Scan for the cell matching the given text and deliver its (X, Y) coordinate at center. 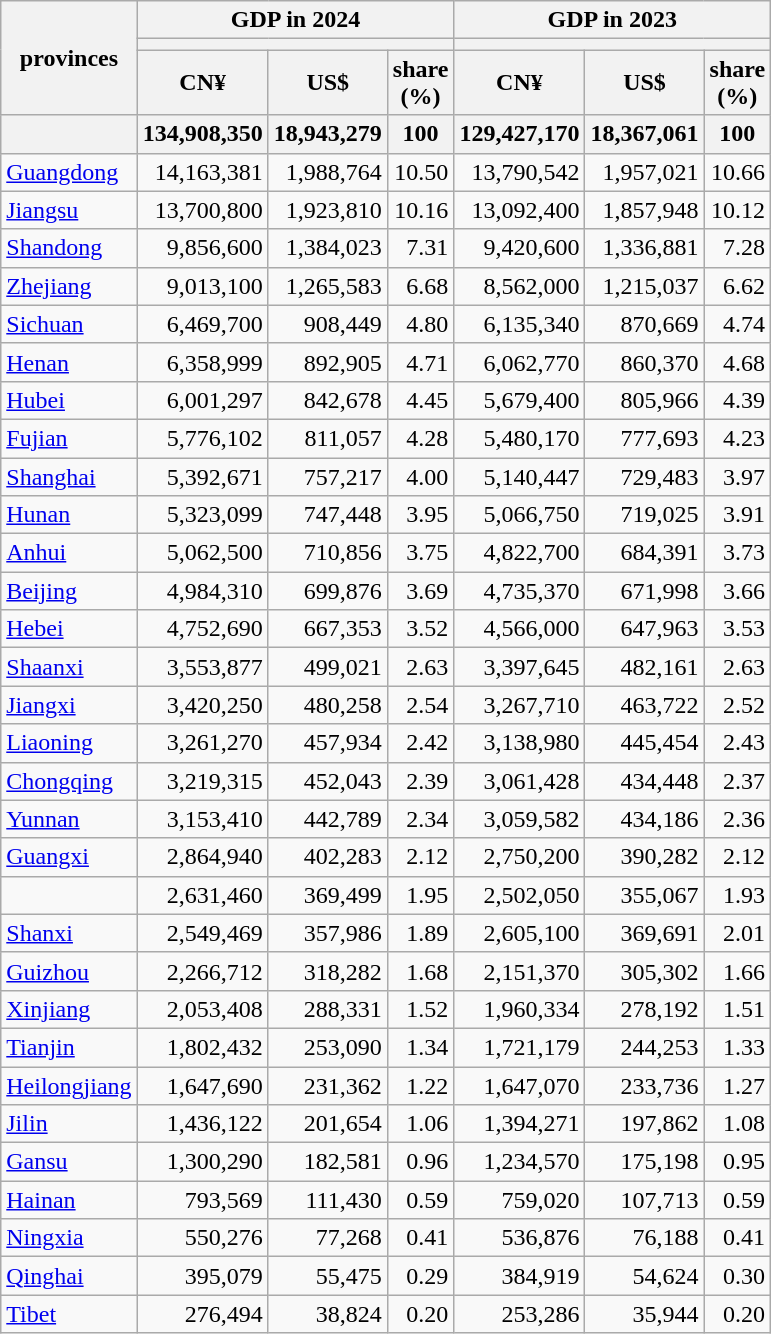
3.97 (738, 477)
4.71 (420, 362)
2.01 (738, 933)
5,066,750 (520, 515)
Hunan (69, 515)
667,353 (328, 629)
4.74 (738, 324)
Heilongjiang (69, 1085)
Xinjiang (69, 1009)
1,436,122 (202, 1124)
1.22 (420, 1085)
402,283 (328, 857)
434,448 (644, 781)
3.69 (420, 591)
38,824 (328, 1314)
369,691 (644, 933)
Yunnan (69, 819)
1,336,881 (644, 248)
759,020 (520, 1200)
395,079 (202, 1276)
1,988,764 (328, 172)
4,566,000 (520, 629)
1.34 (420, 1047)
4,822,700 (520, 553)
1,647,070 (520, 1085)
390,282 (644, 857)
305,302 (644, 971)
4.00 (420, 477)
7.31 (420, 248)
777,693 (644, 438)
870,669 (644, 324)
2.37 (738, 781)
747,448 (328, 515)
3.66 (738, 591)
1,647,690 (202, 1085)
1.89 (420, 933)
Henan (69, 362)
2.52 (738, 705)
550,276 (202, 1238)
1,234,570 (520, 1162)
Guangxi (69, 857)
1,960,334 (520, 1009)
3,061,428 (520, 781)
2,151,370 (520, 971)
2,631,460 (202, 895)
1.27 (738, 1085)
699,876 (328, 591)
2,750,200 (520, 857)
4,735,370 (520, 591)
76,188 (644, 1238)
55,475 (328, 1276)
3,261,270 (202, 743)
77,268 (328, 1238)
3,397,645 (520, 667)
3.91 (738, 515)
9,013,100 (202, 286)
805,966 (644, 400)
GDP in 2023 (612, 20)
175,198 (644, 1162)
1.95 (420, 895)
10.12 (738, 210)
908,449 (328, 324)
1.93 (738, 895)
9,420,600 (520, 248)
357,986 (328, 933)
710,856 (328, 553)
10.16 (420, 210)
provinces (69, 58)
452,043 (328, 781)
3.52 (420, 629)
5,679,400 (520, 400)
1,394,271 (520, 1124)
3,553,877 (202, 667)
1,857,948 (644, 210)
253,090 (328, 1047)
445,454 (644, 743)
757,217 (328, 477)
18,367,061 (644, 134)
2,502,050 (520, 895)
Hainan (69, 1200)
GDP in 2024 (296, 20)
Liaoning (69, 743)
276,494 (202, 1314)
5,392,671 (202, 477)
Fujian (69, 438)
3.75 (420, 553)
4,984,310 (202, 591)
5,480,170 (520, 438)
13,092,400 (520, 210)
671,998 (644, 591)
Shaanxi (69, 667)
3,420,250 (202, 705)
6,001,297 (202, 400)
288,331 (328, 1009)
278,192 (644, 1009)
5,323,099 (202, 515)
384,919 (520, 1276)
Hubei (69, 400)
842,678 (328, 400)
197,862 (644, 1124)
3.95 (420, 515)
318,282 (328, 971)
6.62 (738, 286)
1,721,179 (520, 1047)
0.30 (738, 1276)
134,908,350 (202, 134)
536,876 (520, 1238)
4.28 (420, 438)
54,624 (644, 1276)
2.36 (738, 819)
4,752,690 (202, 629)
892,905 (328, 362)
1,923,810 (328, 210)
2,053,408 (202, 1009)
1.66 (738, 971)
1,215,037 (644, 286)
860,370 (644, 362)
3,059,582 (520, 819)
793,569 (202, 1200)
35,944 (644, 1314)
6,062,770 (520, 362)
1.33 (738, 1047)
0.29 (420, 1276)
1,802,432 (202, 1047)
Tibet (69, 1314)
3.53 (738, 629)
Ningxia (69, 1238)
463,722 (644, 705)
201,654 (328, 1124)
719,025 (644, 515)
2,266,712 (202, 971)
442,789 (328, 819)
3.73 (738, 553)
6,135,340 (520, 324)
Beijing (69, 591)
1.08 (738, 1124)
253,286 (520, 1314)
5,776,102 (202, 438)
369,499 (328, 895)
7.28 (738, 248)
9,856,600 (202, 248)
Qinghai (69, 1276)
18,943,279 (328, 134)
480,258 (328, 705)
13,790,542 (520, 172)
Hebei (69, 629)
6,358,999 (202, 362)
647,963 (644, 629)
3,153,410 (202, 819)
Chongqing (69, 781)
Anhui (69, 553)
4.45 (420, 400)
5,062,500 (202, 553)
1,265,583 (328, 286)
2.39 (420, 781)
3,138,980 (520, 743)
1,300,290 (202, 1162)
107,713 (644, 1200)
482,161 (644, 667)
233,736 (644, 1085)
1,957,021 (644, 172)
8,562,000 (520, 286)
129,427,170 (520, 134)
Jiangsu (69, 210)
Jilin (69, 1124)
4.39 (738, 400)
2.42 (420, 743)
Guangdong (69, 172)
111,430 (328, 1200)
0.95 (738, 1162)
14,163,381 (202, 172)
4.80 (420, 324)
Zhejiang (69, 286)
2.34 (420, 819)
0.96 (420, 1162)
434,186 (644, 819)
182,581 (328, 1162)
Guizhou (69, 971)
1.68 (420, 971)
457,934 (328, 743)
Sichuan (69, 324)
811,057 (328, 438)
Jiangxi (69, 705)
10.50 (420, 172)
4.23 (738, 438)
Shanxi (69, 933)
Gansu (69, 1162)
6.68 (420, 286)
13,700,800 (202, 210)
231,362 (328, 1085)
4.68 (738, 362)
355,067 (644, 895)
1.52 (420, 1009)
Tianjin (69, 1047)
2,864,940 (202, 857)
1,384,023 (328, 248)
3,267,710 (520, 705)
2.54 (420, 705)
1.06 (420, 1124)
Shanghai (69, 477)
2.43 (738, 743)
684,391 (644, 553)
3,219,315 (202, 781)
1.51 (738, 1009)
499,021 (328, 667)
729,483 (644, 477)
Shandong (69, 248)
6,469,700 (202, 324)
244,253 (644, 1047)
5,140,447 (520, 477)
2,549,469 (202, 933)
10.66 (738, 172)
2,605,100 (520, 933)
